Determine the [X, Y] coordinate at the center of the cell enclosing the given text.  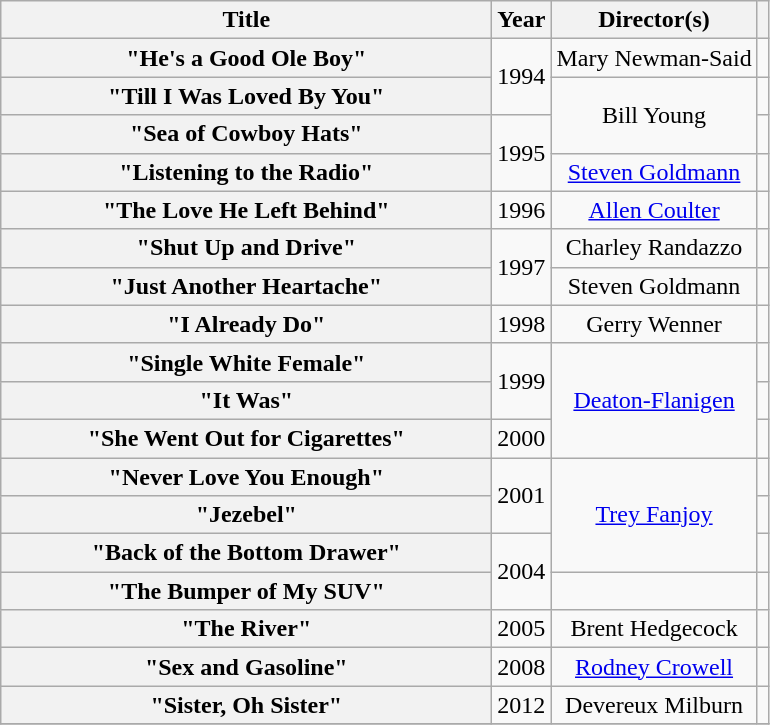
"The Bumper of My SUV" [246, 591]
Director(s) [654, 20]
"Back of the Bottom Drawer" [246, 553]
"Shut Up and Drive" [246, 248]
"I Already Do" [246, 324]
"He's a Good Ole Boy" [246, 58]
1998 [522, 324]
2004 [522, 572]
1997 [522, 267]
Gerry Wenner [654, 324]
"Sister, Oh Sister" [246, 705]
"She Went Out for Cigarettes" [246, 438]
1999 [522, 381]
"It Was" [246, 400]
1996 [522, 210]
"The River" [246, 629]
Bill Young [654, 115]
"Never Love You Enough" [246, 477]
Deaton-Flanigen [654, 400]
"Single White Female" [246, 362]
Year [522, 20]
"Just Another Heartache" [246, 286]
2008 [522, 667]
2012 [522, 705]
"Sex and Gasoline" [246, 667]
2005 [522, 629]
1994 [522, 77]
Brent Hedgecock [654, 629]
"Till I Was Loved By You" [246, 96]
Devereux Milburn [654, 705]
Rodney Crowell [654, 667]
2000 [522, 438]
"Jezebel" [246, 515]
Title [246, 20]
1995 [522, 153]
"Listening to the Radio" [246, 172]
"The Love He Left Behind" [246, 210]
Charley Randazzo [654, 248]
"Sea of Cowboy Hats" [246, 134]
Mary Newman-Said [654, 58]
Trey Fanjoy [654, 515]
2001 [522, 496]
Allen Coulter [654, 210]
